Determine the (x, y) coordinate at the center of the cell enclosing the given text.  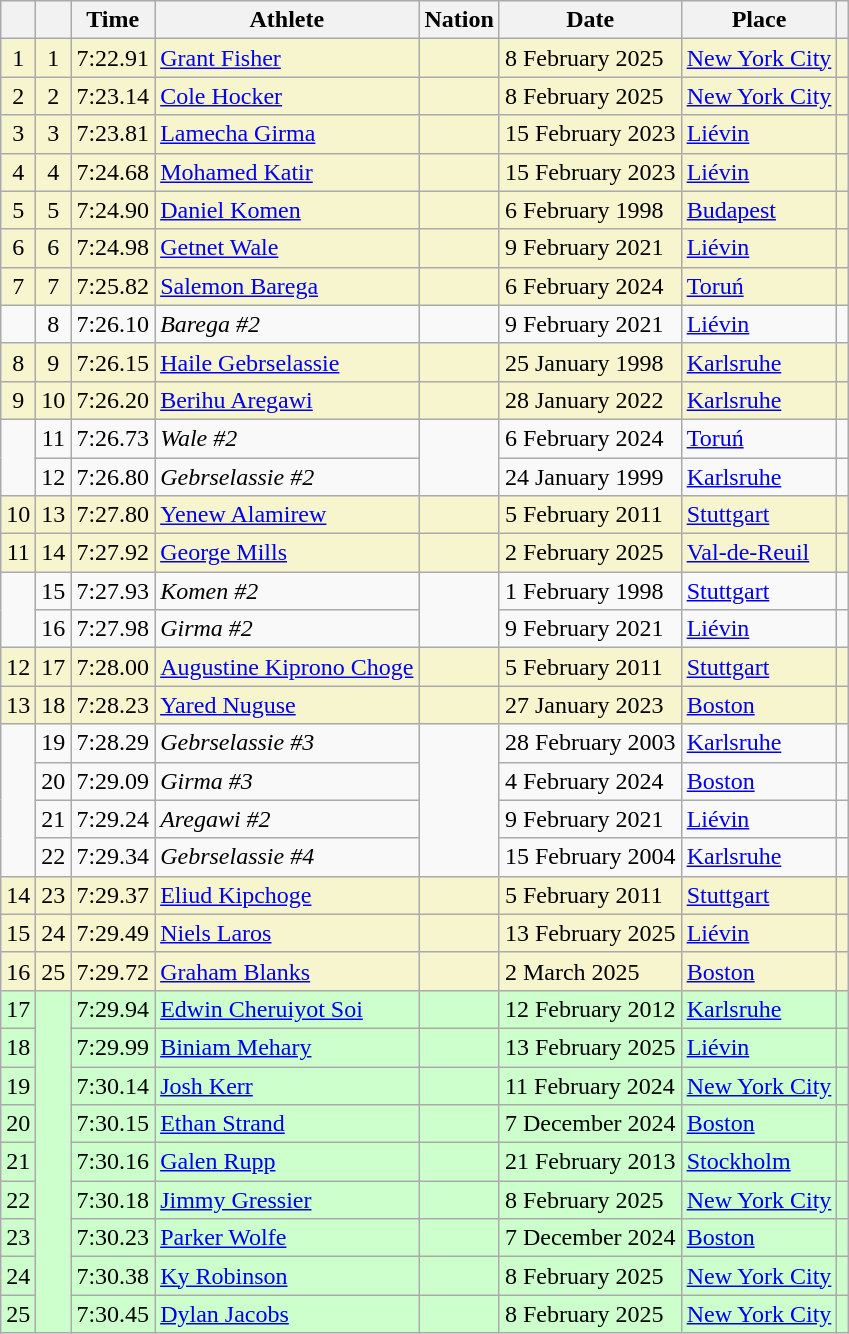
27 January 2023 (590, 705)
Edwin Cheruiyot Soi (287, 1009)
25 January 1998 (590, 362)
7:26.20 (113, 400)
28 February 2003 (590, 743)
7:30.16 (113, 1162)
Barega #2 (287, 324)
Gebrselassie #3 (287, 743)
7:29.24 (113, 819)
11 February 2024 (590, 1085)
12 February 2012 (590, 1009)
Ethan Strand (287, 1124)
7:27.80 (113, 515)
Lamecha Girma (287, 134)
7:29.99 (113, 1047)
Berihu Aregawi (287, 400)
Nation (459, 20)
Augustine Kiprono Choge (287, 667)
7:25.82 (113, 286)
1 February 1998 (590, 591)
Graham Blanks (287, 971)
7:29.34 (113, 857)
Haile Gebrselassie (287, 362)
Yared Nuguse (287, 705)
7:28.23 (113, 705)
7:23.14 (113, 96)
Wale #2 (287, 438)
7:23.81 (113, 134)
Jimmy Gressier (287, 1200)
Ky Robinson (287, 1276)
7:30.15 (113, 1124)
7:27.98 (113, 629)
7:30.18 (113, 1200)
7:26.15 (113, 362)
4 February 2024 (590, 781)
Place (759, 20)
15 February 2004 (590, 857)
George Mills (287, 553)
2 March 2025 (590, 971)
7:30.38 (113, 1276)
Girma #3 (287, 781)
7:29.72 (113, 971)
2 February 2025 (590, 553)
Galen Rupp (287, 1162)
7:24.90 (113, 210)
24 January 1999 (590, 477)
Date (590, 20)
Budapest (759, 210)
Parker Wolfe (287, 1238)
7:28.29 (113, 743)
Eliud Kipchoge (287, 895)
7:29.94 (113, 1009)
Komen #2 (287, 591)
Time (113, 20)
7:26.80 (113, 477)
7:30.14 (113, 1085)
Gebrselassie #4 (287, 857)
7:24.68 (113, 172)
7:30.23 (113, 1238)
Cole Hocker (287, 96)
21 February 2013 (590, 1162)
Gebrselassie #2 (287, 477)
7:26.10 (113, 324)
7:29.49 (113, 933)
Dylan Jacobs (287, 1314)
Mohamed Katir (287, 172)
Josh Kerr (287, 1085)
7:28.00 (113, 667)
7:26.73 (113, 438)
Daniel Komen (287, 210)
7:24.98 (113, 248)
7:27.93 (113, 591)
Stockholm (759, 1162)
Aregawi #2 (287, 819)
7:29.37 (113, 895)
Val-de-Reuil (759, 553)
Yenew Alamirew (287, 515)
6 February 1998 (590, 210)
Athlete (287, 20)
Getnet Wale (287, 248)
Biniam Mehary (287, 1047)
Girma #2 (287, 629)
28 January 2022 (590, 400)
Salemon Barega (287, 286)
7:22.91 (113, 58)
Grant Fisher (287, 58)
7:29.09 (113, 781)
7:30.45 (113, 1314)
Niels Laros (287, 933)
7:27.92 (113, 553)
